Scan for the cell matching the given text and deliver its [x, y] coordinate at center. 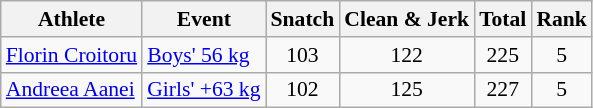
102 [303, 90]
Andreea Aanei [72, 90]
103 [303, 55]
227 [502, 90]
122 [406, 55]
Snatch [303, 19]
Clean & Jerk [406, 19]
Girls' +63 kg [204, 90]
Boys' 56 kg [204, 55]
125 [406, 90]
Rank [562, 19]
Total [502, 19]
Florin Croitoru [72, 55]
Athlete [72, 19]
225 [502, 55]
Event [204, 19]
